Provide the (x, y) coordinate of the cell's center where the given text is located.  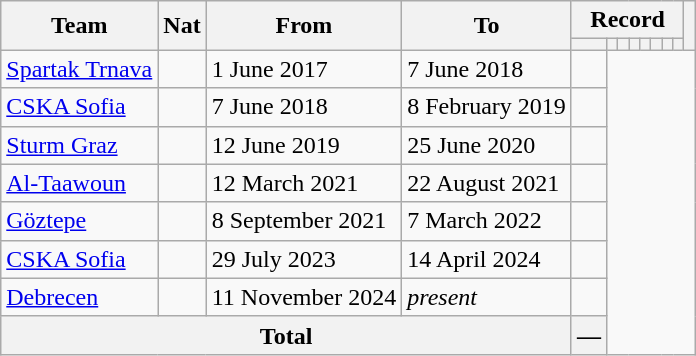
12 March 2021 (304, 183)
11 November 2024 (304, 297)
Record (627, 20)
8 September 2021 (304, 221)
Göztepe (80, 221)
Total (286, 335)
Al-Taawoun (80, 183)
7 March 2022 (487, 221)
14 April 2024 (487, 259)
To (487, 26)
From (304, 26)
— (588, 335)
Nat (182, 26)
present (487, 297)
1 June 2017 (304, 69)
Spartak Trnava (80, 69)
Team (80, 26)
29 July 2023 (304, 259)
Sturm Graz (80, 145)
22 August 2021 (487, 183)
8 February 2019 (487, 107)
Debrecen (80, 297)
12 June 2019 (304, 145)
25 June 2020 (487, 145)
